Capture the cell that displays the provided text and extract its (X, Y) central coordinate. 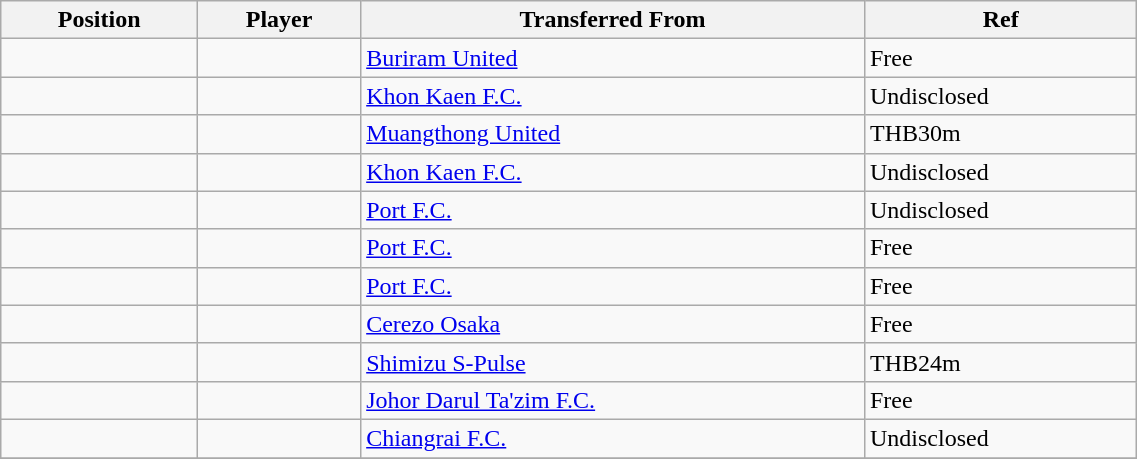
THB30m (1000, 134)
Muangthong United (613, 134)
Transferred From (613, 20)
Buriram United (613, 58)
Cerezo Osaka (613, 324)
Player (280, 20)
Johor Darul Ta'zim F.C. (613, 400)
THB24m (1000, 362)
Position (100, 20)
Shimizu S-Pulse (613, 362)
Chiangrai F.C. (613, 438)
Ref (1000, 20)
